Search for the cell housing the specified text and yield its (x, y) center coordinate. 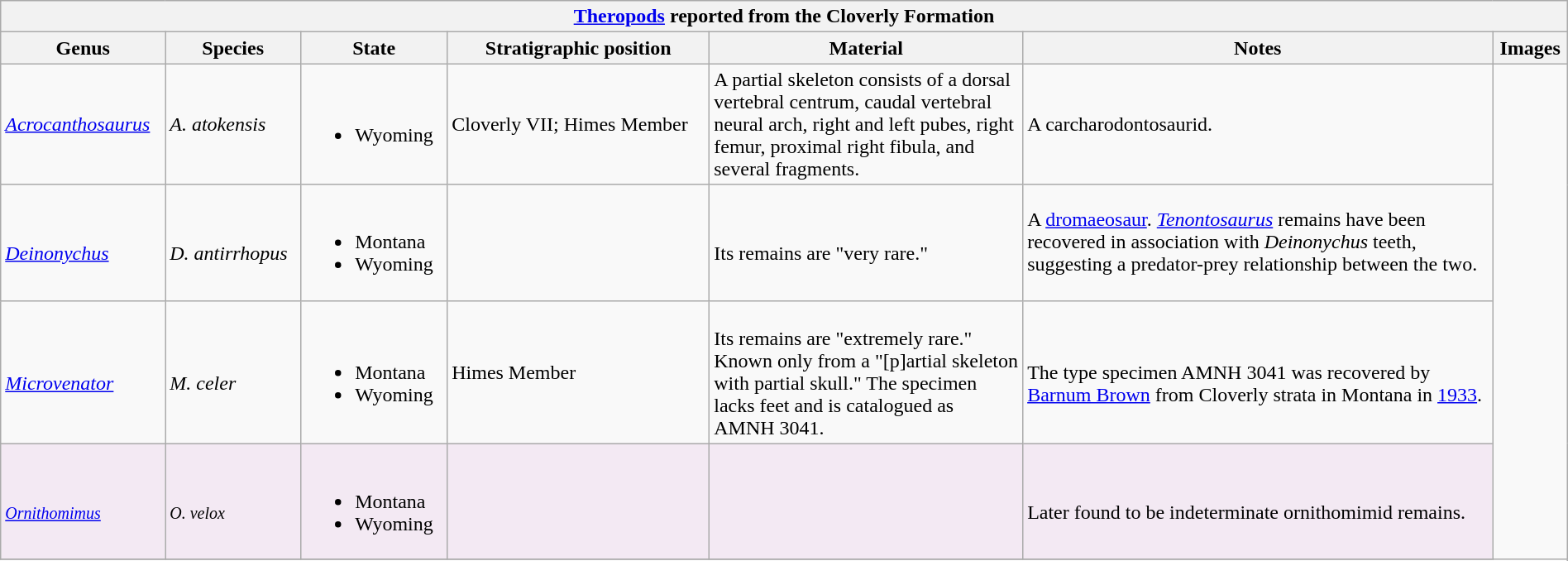
Deinonychus (83, 242)
Later found to be indeterminate ornithomimid remains. (1258, 501)
Images (1530, 48)
Wyoming (374, 124)
Acrocanthosaurus (83, 124)
Ornithomimus (83, 501)
Theropods reported from the Cloverly Formation (784, 17)
Stratigraphic position (579, 48)
O. velox (233, 501)
A. atokensis (233, 124)
Genus (83, 48)
The type specimen AMNH 3041 was recovered by Barnum Brown from Cloverly strata in Montana in 1933. (1258, 372)
Its remains are "very rare." (867, 242)
State (374, 48)
M. celer (233, 372)
D. antirrhopus (233, 242)
Cloverly VII; Himes Member (579, 124)
Himes Member (579, 372)
Microvenator (83, 372)
Notes (1258, 48)
A carcharodontosaurid. (1258, 124)
Species (233, 48)
Its remains are "extremely rare." Known only from a "[p]artial skeleton with partial skull." The specimen lacks feet and is catalogued as AMNH 3041. (867, 372)
Material (867, 48)
